Determine the [X, Y] coordinate at the center of the cell enclosing the given text.  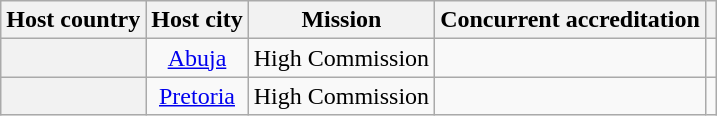
Concurrent accreditation [570, 20]
Mission [341, 20]
Pretoria [197, 96]
Host city [197, 20]
Abuja [197, 58]
Host country [74, 20]
